Find where the given text appears and provide that cell's center as [X, Y] coordinate. 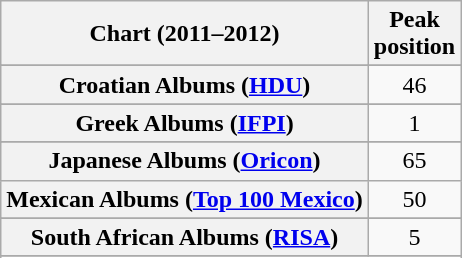
South African Albums (RISA) [185, 237]
Japanese Albums (Oricon) [185, 161]
5 [414, 237]
1 [414, 123]
65 [414, 161]
Mexican Albums (Top 100 Mexico) [185, 199]
50 [414, 199]
Peakposition [414, 34]
Greek Albums (IFPI) [185, 123]
Chart (2011–2012) [185, 34]
Croatian Albums (HDU) [185, 85]
46 [414, 85]
